From the cell containing the given text, extract its center point as (X, Y) coordinate. 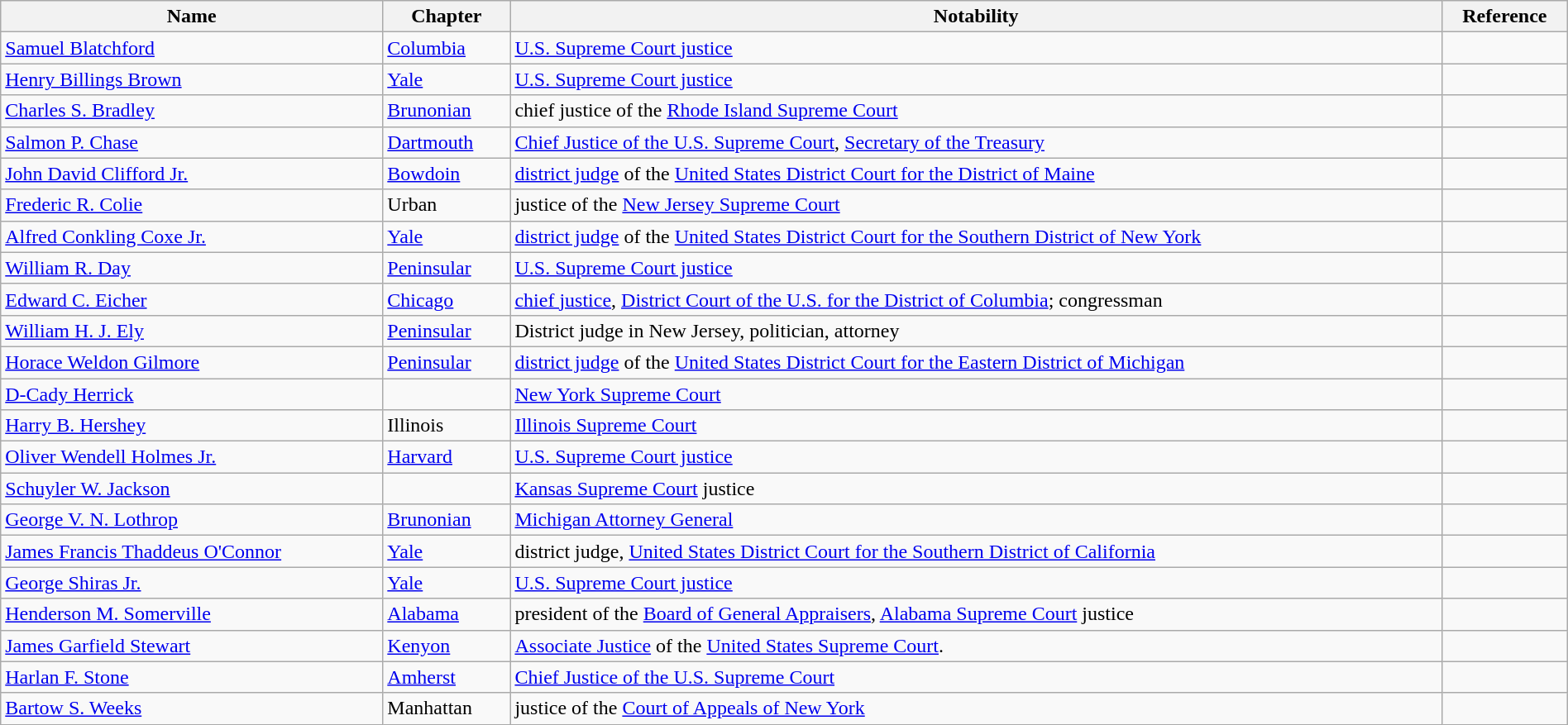
James Francis Thaddeus O'Connor (192, 551)
Frederic R. Colie (192, 205)
chief justice of the Rhode Island Supreme Court (976, 111)
Kansas Supreme Court justice (976, 489)
Oliver Wendell Holmes Jr. (192, 457)
Reference (1505, 17)
George V. N. Lothrop (192, 520)
D-Cady Herrick (192, 394)
Edward C. Eicher (192, 299)
justice of the Court of Appeals of New York (976, 708)
chief justice, District Court of the U.S. for the District of Columbia; congressman (976, 299)
Harvard (447, 457)
Columbia (447, 48)
Chief Justice of the U.S. Supreme Court (976, 677)
Harlan F. Stone (192, 677)
district judge of the United States District Court for the Eastern District of Michigan (976, 362)
Henry Billings Brown (192, 79)
James Garfield Stewart (192, 646)
Illinois (447, 426)
Samuel Blatchford (192, 48)
Name (192, 17)
Manhattan (447, 708)
Harry B. Hershey (192, 426)
district judge of the United States District Court for the Southern District of New York (976, 236)
Bowdoin (447, 174)
Amherst (447, 677)
Horace Weldon Gilmore (192, 362)
George Shiras Jr. (192, 583)
Urban (447, 205)
New York Supreme Court (976, 394)
Chicago (447, 299)
Associate Justice of the United States Supreme Court. (976, 646)
president of the Board of General Appraisers, Alabama Supreme Court justice (976, 614)
Alabama (447, 614)
Alfred Conkling Coxe Jr. (192, 236)
Salmon P. Chase (192, 142)
district judge of the United States District Court for the District of Maine (976, 174)
Chapter (447, 17)
district judge, United States District Court for the Southern District of California (976, 551)
Notability (976, 17)
Henderson M. Somerville (192, 614)
Bartow S. Weeks (192, 708)
William R. Day (192, 268)
District judge in New Jersey, politician, attorney (976, 331)
Kenyon (447, 646)
justice of the New Jersey Supreme Court (976, 205)
William H. J. Ely (192, 331)
Illinois Supreme Court (976, 426)
Schuyler W. Jackson (192, 489)
Michigan Attorney General (976, 520)
Charles S. Bradley (192, 111)
Dartmouth (447, 142)
John David Clifford Jr. (192, 174)
Chief Justice of the U.S. Supreme Court, Secretary of the Treasury (976, 142)
